Determine the (x, y) coordinate at the center of the cell enclosing the given text.  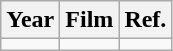
Ref. (146, 20)
Year (30, 20)
Film (90, 20)
